Locate the cell with the specified text and output its (X, Y) center coordinate. 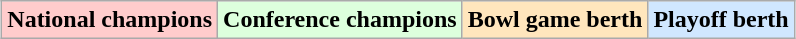
Playoff berth (721, 20)
Conference champions (340, 20)
National champions (110, 20)
Bowl game berth (555, 20)
